Pinpoint the cell where the given text exists, returning its [x, y] midpoint coordinate. 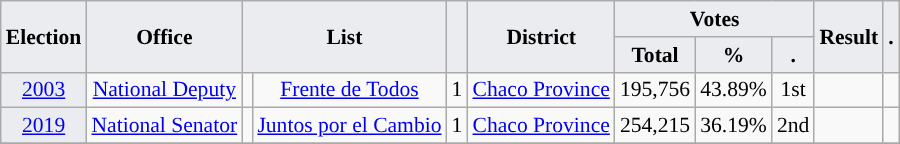
2003 [44, 90]
Total [655, 55]
195,756 [655, 90]
2nd [794, 126]
Result [848, 36]
Frente de Todos [349, 90]
254,215 [655, 126]
List [344, 36]
2019 [44, 126]
Election [44, 36]
43.89% [734, 90]
Juntos por el Cambio [349, 126]
National Senator [164, 126]
Votes [715, 19]
National Deputy [164, 90]
1st [794, 90]
Office [164, 36]
36.19% [734, 126]
% [734, 55]
District [540, 36]
